Identify which cell holds the provided text, then report its (x, y) central coordinate. 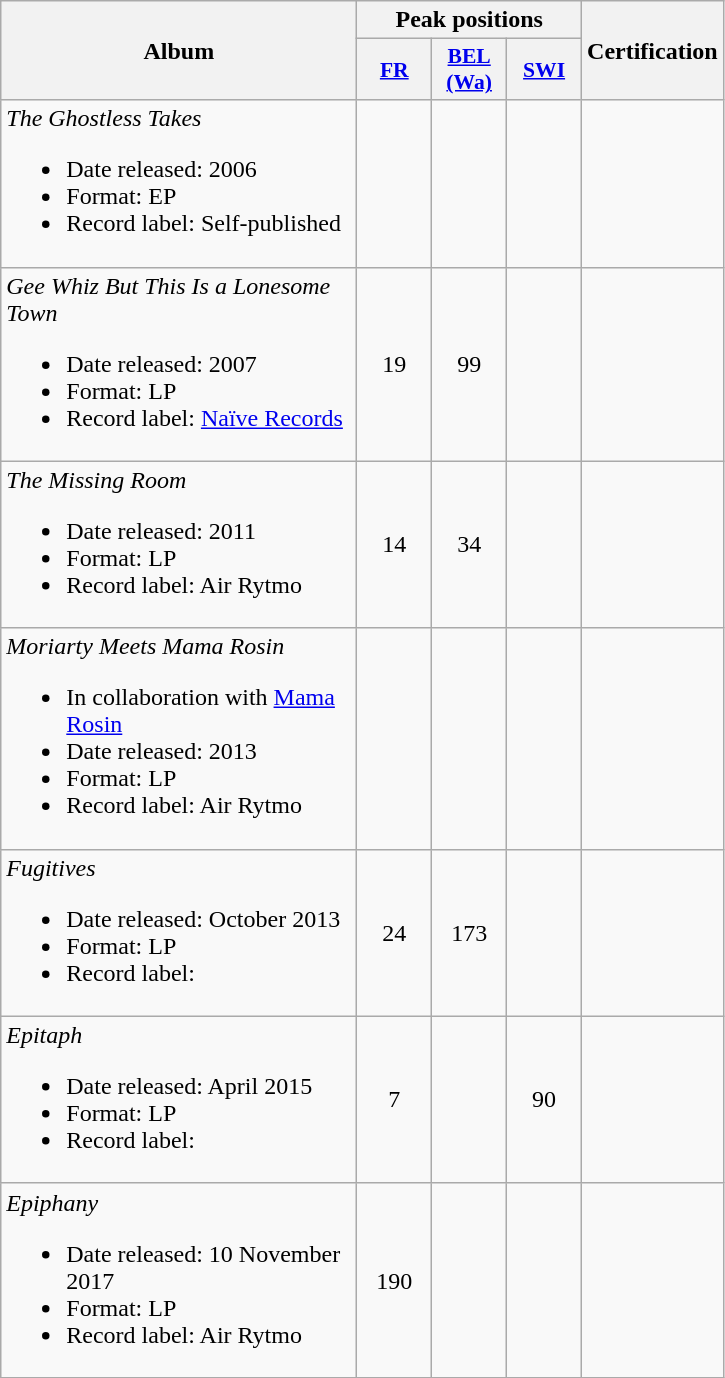
EpitaphDate released: April 2015Format: LPRecord label: (179, 1100)
The Missing RoomDate released: 2011Format: LPRecord label: Air Rytmo (179, 544)
90 (544, 1100)
SWI (544, 70)
The Ghostless TakesDate released: 2006Format: EPRecord label: Self-published (179, 184)
EpiphanyDate released: 10 November 2017Format: LPRecord label: Air Rytmo (179, 1280)
FR (394, 70)
173 (470, 932)
190 (394, 1280)
19 (394, 364)
34 (470, 544)
Gee Whiz But This Is a Lonesome TownDate released: 2007Format: LPRecord label: Naïve Records (179, 364)
Certification (653, 50)
Peak positions (470, 20)
Moriarty Meets Mama RosinIn collaboration with Mama RosinDate released: 2013Format: LPRecord label: Air Rytmo (179, 738)
FugitivesDate released: October 2013Format: LPRecord label: (179, 932)
14 (394, 544)
BEL(Wa) (470, 70)
24 (394, 932)
Album (179, 50)
7 (394, 1100)
99 (470, 364)
